Extract the [x, y] coordinate from the center of the cell holding the provided text.  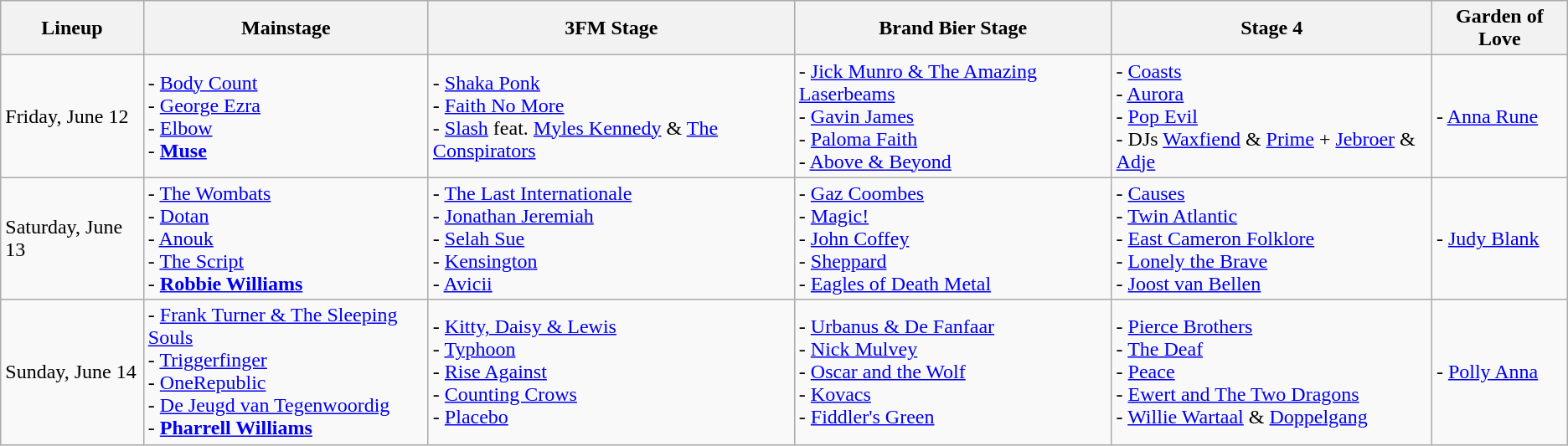
- Body Count- George Ezra- Elbow- Muse [286, 116]
- Kitty, Daisy & Lewis- Typhoon- Rise Against- Counting Crows- Placebo [611, 372]
- Shaka Ponk- Faith No More- Slash feat. Myles Kennedy & The Conspirators [611, 116]
Saturday, June 13 [72, 238]
- Judy Blank [1499, 238]
- Anna Rune [1499, 116]
Friday, June 12 [72, 116]
- Causes- Twin Atlantic- East Cameron Folklore- Lonely the Brave- Joost van Bellen [1271, 238]
Stage 4 [1271, 28]
- Coasts- Aurora- Pop Evil- DJs Waxfiend & Prime + Jebroer & Adje [1271, 116]
Garden of Love [1499, 28]
- Frank Turner & The Sleeping Souls- Triggerfinger- OneRepublic- De Jeugd van Tegenwoordig- Pharrell Williams [286, 372]
3FM Stage [611, 28]
Sunday, June 14 [72, 372]
- Pierce Brothers- The Deaf- Peace- Ewert and The Two Dragons- Willie Wartaal & Doppelgang [1271, 372]
- The Last Internationale- Jonathan Jeremiah- Selah Sue- Kensington- Avicii [611, 238]
- Gaz Coombes- Magic!- John Coffey- Sheppard- Eagles of Death Metal [953, 238]
Lineup [72, 28]
- Polly Anna [1499, 372]
Brand Bier Stage [953, 28]
- The Wombats- Dotan- Anouk- The Script- Robbie Williams [286, 238]
- Jick Munro & The Amazing Laserbeams- Gavin James- Paloma Faith- Above & Beyond [953, 116]
Mainstage [286, 28]
- Urbanus & De Fanfaar- Nick Mulvey- Oscar and the Wolf- Kovacs- Fiddler's Green [953, 372]
